Detect which cell encompasses the target text, then output its [X, Y] center coordinate. 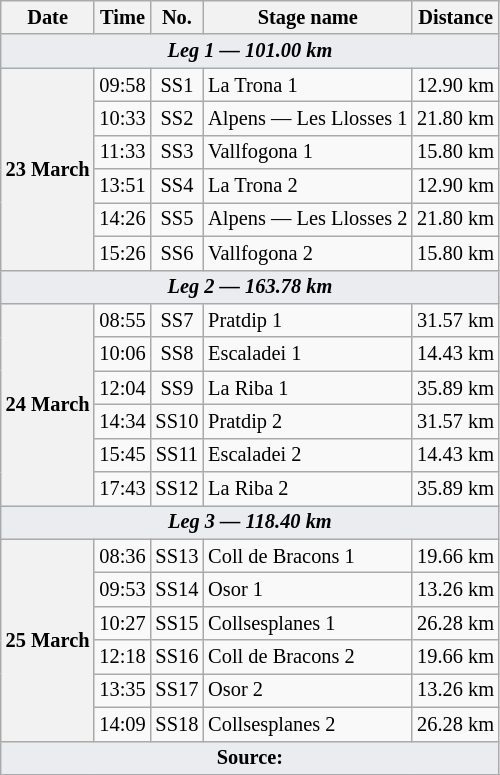
SS4 [178, 186]
09:53 [122, 589]
SS18 [178, 724]
08:55 [122, 320]
Pratdip 2 [308, 421]
13:35 [122, 690]
SS14 [178, 589]
Stage name [308, 17]
Leg 2 — 163.78 km [250, 287]
La Trona 1 [308, 85]
24 March [48, 404]
SS11 [178, 455]
SS3 [178, 152]
Coll de Bracons 1 [308, 556]
SS17 [178, 690]
SS15 [178, 623]
13:51 [122, 186]
Pratdip 1 [308, 320]
15:26 [122, 253]
SS6 [178, 253]
Time [122, 17]
SS12 [178, 489]
Osor 2 [308, 690]
Leg 1 — 101.00 km [250, 51]
11:33 [122, 152]
14:26 [122, 219]
23 March [48, 169]
SS10 [178, 421]
Collsesplanes 1 [308, 623]
Alpens — Les Llosses 2 [308, 219]
Coll de Bracons 2 [308, 657]
SS16 [178, 657]
25 March [48, 640]
Escaladei 2 [308, 455]
17:43 [122, 489]
08:36 [122, 556]
La Riba 1 [308, 388]
No. [178, 17]
Vallfogona 1 [308, 152]
12:18 [122, 657]
SS9 [178, 388]
15:45 [122, 455]
SS8 [178, 354]
14:09 [122, 724]
Leg 3 — 118.40 km [250, 522]
SS1 [178, 85]
La Riba 2 [308, 489]
SS13 [178, 556]
09:58 [122, 85]
Collsesplanes 2 [308, 724]
Escaladei 1 [308, 354]
SS5 [178, 219]
Vallfogona 2 [308, 253]
14:34 [122, 421]
Alpens — Les Llosses 1 [308, 118]
Osor 1 [308, 589]
La Trona 2 [308, 186]
SS7 [178, 320]
Date [48, 17]
SS2 [178, 118]
12:04 [122, 388]
10:27 [122, 623]
10:06 [122, 354]
10:33 [122, 118]
Distance [456, 17]
Source: [250, 758]
